Extract the [x, y] coordinate from the center of the cell holding the provided text.  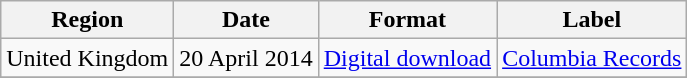
United Kingdom [88, 58]
Columbia Records [592, 58]
Label [592, 20]
20 April 2014 [246, 58]
Region [88, 20]
Date [246, 20]
Format [407, 20]
Digital download [407, 58]
